From the cell containing the given text, extract its center point as [X, Y] coordinate. 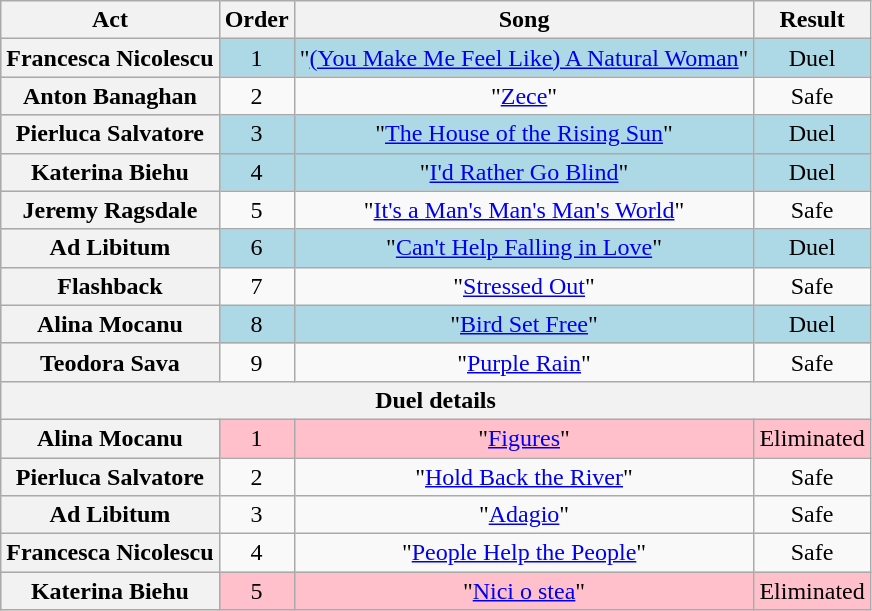
"Can't Help Falling in Love" [524, 248]
Order [256, 20]
"Purple Rain" [524, 362]
"It's a Man's Man's Man's World" [524, 210]
"Adagio" [524, 515]
"Bird Set Free" [524, 324]
9 [256, 362]
Duel details [436, 400]
Result [812, 20]
"(You Make Me Feel Like) A Natural Woman" [524, 58]
Jeremy Ragsdale [110, 210]
"People Help the People" [524, 553]
"I'd Rather Go Blind" [524, 172]
"Hold Back the River" [524, 477]
Anton Banaghan [110, 96]
Teodora Sava [110, 362]
Flashback [110, 286]
Act [110, 20]
"Zece" [524, 96]
6 [256, 248]
7 [256, 286]
"Figures" [524, 438]
"Stressed Out" [524, 286]
Song [524, 20]
8 [256, 324]
"The House of the Rising Sun" [524, 134]
"Nici o stea" [524, 591]
